Provide the (X, Y) coordinate of the cell's center where the given text is located.  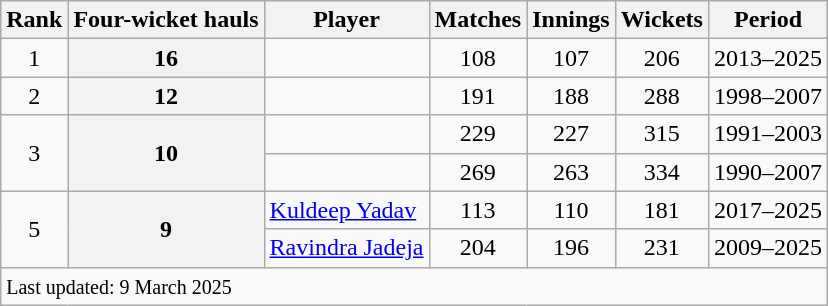
Period (768, 20)
229 (478, 134)
2013–2025 (768, 58)
263 (571, 172)
1991–2003 (768, 134)
334 (662, 172)
181 (662, 210)
Rank (34, 20)
204 (478, 248)
12 (166, 96)
1 (34, 58)
Last updated: 9 March 2025 (414, 286)
Player (346, 20)
10 (166, 153)
Four-wicket hauls (166, 20)
2009–2025 (768, 248)
110 (571, 210)
206 (662, 58)
113 (478, 210)
231 (662, 248)
191 (478, 96)
Ravindra Jadeja (346, 248)
108 (478, 58)
Innings (571, 20)
188 (571, 96)
269 (478, 172)
196 (571, 248)
1998–2007 (768, 96)
315 (662, 134)
Wickets (662, 20)
3 (34, 153)
227 (571, 134)
16 (166, 58)
1990–2007 (768, 172)
5 (34, 229)
2017–2025 (768, 210)
288 (662, 96)
Kuldeep Yadav (346, 210)
Matches (478, 20)
107 (571, 58)
9 (166, 229)
2 (34, 96)
